Scan for the cell matching the given text and deliver its [X, Y] coordinate at center. 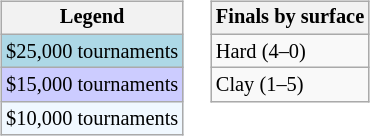
Hard (4–0) [290, 51]
Finals by surface [290, 18]
$15,000 tournaments [92, 85]
$25,000 tournaments [92, 51]
Clay (1–5) [290, 85]
Legend [92, 18]
$10,000 tournaments [92, 119]
